Detect which cell encompasses the target text, then output its [x, y] center coordinate. 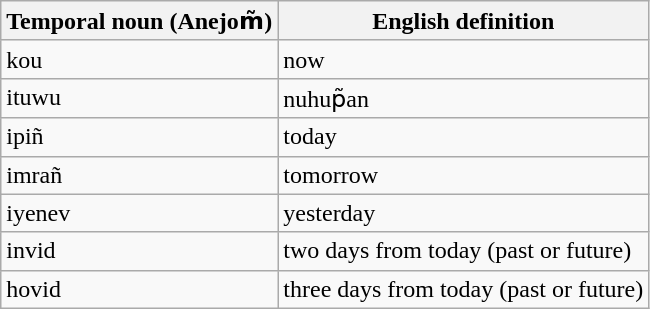
invid [140, 251]
tomorrow [464, 175]
imrañ [140, 175]
three days from today (past or future) [464, 289]
iyenev [140, 213]
ituwu [140, 98]
today [464, 137]
English definition [464, 21]
nuhup̃an [464, 98]
ipiñ [140, 137]
now [464, 59]
Temporal noun (Anejom̃) [140, 21]
two days from today (past or future) [464, 251]
hovid [140, 289]
kou [140, 59]
yesterday [464, 213]
